Detect which cell encompasses the target text, then output its [x, y] center coordinate. 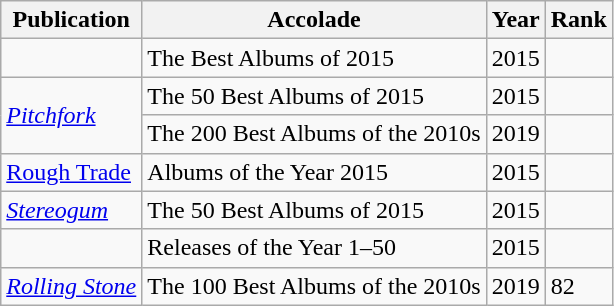
Accolade [314, 20]
Rank [578, 20]
Pitchfork [72, 115]
Albums of the Year 2015 [314, 172]
Stereogum [72, 210]
Year [516, 20]
The Best Albums of 2015 [314, 58]
Rough Trade [72, 172]
The 100 Best Albums of the 2010s [314, 286]
Releases of the Year 1–50 [314, 248]
Rolling Stone [72, 286]
82 [578, 286]
The 200 Best Albums of the 2010s [314, 134]
Publication [72, 20]
